Return (x, y) of the center of cell containing provided text 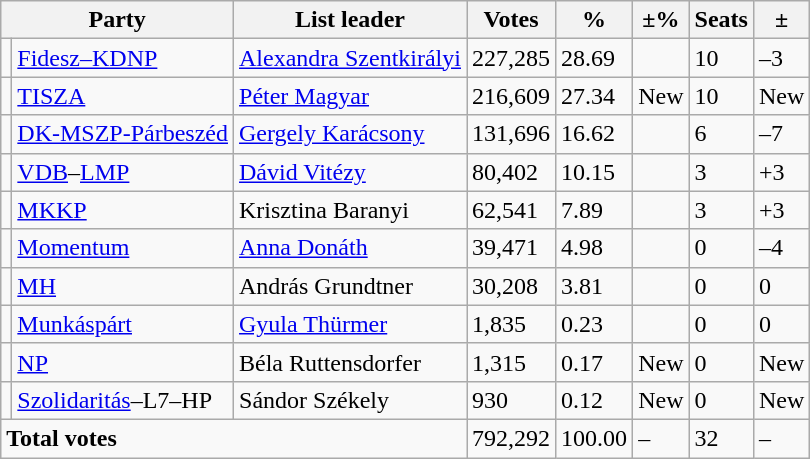
Votes (510, 20)
± (781, 20)
131,696 (510, 134)
792,292 (510, 438)
Momentum (123, 248)
7.89 (594, 210)
Gyula Thürmer (350, 324)
András Grundtner (350, 286)
10.15 (594, 172)
MKKP (123, 210)
28.69 (594, 58)
Anna Donáth (350, 248)
List leader (350, 20)
–4 (781, 248)
Szolidaritás–L7–HP (123, 400)
Krisztina Baranyi (350, 210)
930 (510, 400)
Seats (721, 20)
3.81 (594, 286)
Béla Ruttensdorfer (350, 362)
Sándor Székely (350, 400)
DK-MSZP-Párbeszéd (123, 134)
1,835 (510, 324)
Total votes (234, 438)
VDB–LMP (123, 172)
0.23 (594, 324)
% (594, 20)
30,208 (510, 286)
32 (721, 438)
100.00 (594, 438)
227,285 (510, 58)
0.12 (594, 400)
16.62 (594, 134)
216,609 (510, 96)
TISZA (123, 96)
MH (123, 286)
4.98 (594, 248)
0.17 (594, 362)
27.34 (594, 96)
39,471 (510, 248)
Fidesz–KDNP (123, 58)
±% (661, 20)
62,541 (510, 210)
Dávid Vitézy (350, 172)
80,402 (510, 172)
Alexandra Szentkirályi (350, 58)
–3 (781, 58)
NP (123, 362)
Munkáspárt (123, 324)
1,315 (510, 362)
6 (721, 134)
Party (118, 20)
–7 (781, 134)
Gergely Karácsony (350, 134)
Péter Magyar (350, 96)
